From the cell containing the given text, extract its center point as [X, Y] coordinate. 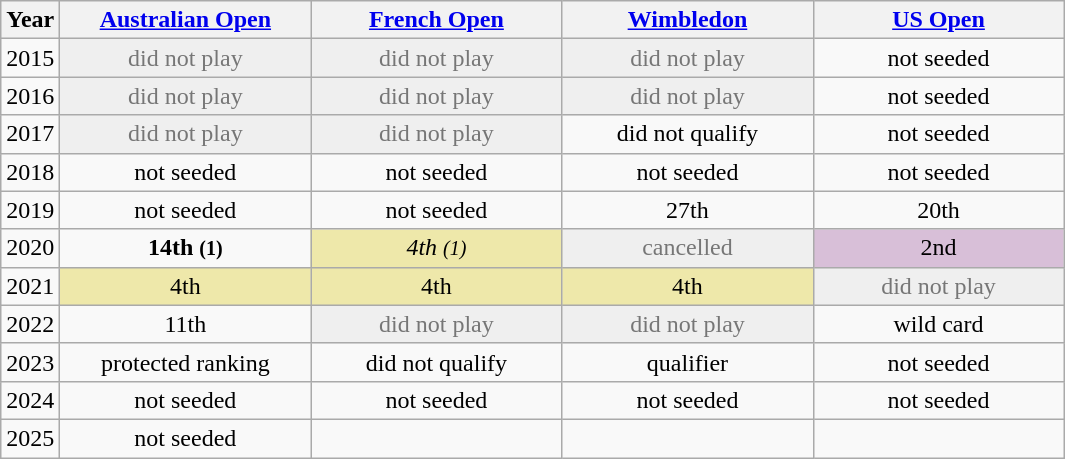
2nd [938, 248]
2018 [30, 172]
wild card [938, 324]
protected ranking [186, 362]
27th [688, 210]
Wimbledon [688, 20]
2016 [30, 96]
French Open [436, 20]
cancelled [688, 248]
20th [938, 210]
US Open [938, 20]
2015 [30, 58]
4th (1) [436, 248]
Australian Open [186, 20]
2017 [30, 134]
2020 [30, 248]
2021 [30, 286]
2024 [30, 400]
2022 [30, 324]
2025 [30, 438]
qualifier [688, 362]
2023 [30, 362]
14th (1) [186, 248]
Year [30, 20]
11th [186, 324]
2019 [30, 210]
